Locate the cell with the specified text and output its (x, y) center coordinate. 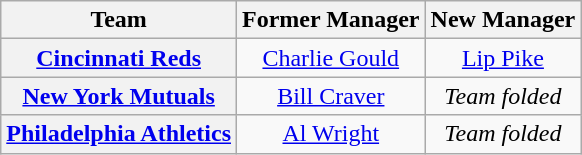
New York Mutuals (119, 96)
Lip Pike (503, 58)
Al Wright (332, 134)
Former Manager (332, 20)
Charlie Gould (332, 58)
New Manager (503, 20)
Bill Craver (332, 96)
Philadelphia Athletics (119, 134)
Cincinnati Reds (119, 58)
Team (119, 20)
